Detect which cell encompasses the target text, then output its (X, Y) center coordinate. 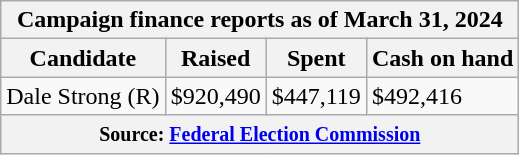
Campaign finance reports as of March 31, 2024 (260, 20)
Candidate (83, 58)
$492,416 (442, 96)
$447,119 (316, 96)
Dale Strong (R) (83, 96)
Source: Federal Election Commission (260, 134)
Spent (316, 58)
Cash on hand (442, 58)
$920,490 (216, 96)
Raised (216, 58)
